Find where the given text appears and provide that cell's center as [X, Y] coordinate. 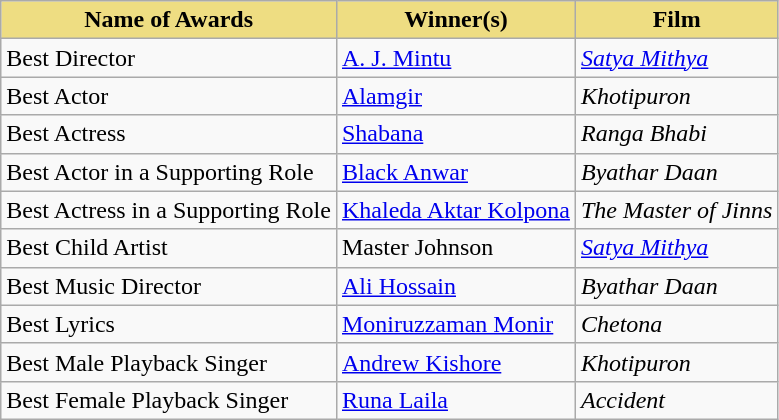
Runa Laila [456, 400]
Best Actress in a Supporting Role [169, 210]
Ranga Bhabi [676, 134]
Best Child Artist [169, 248]
The Master of Jinns [676, 210]
Film [676, 20]
Khaleda Aktar Kolpona [456, 210]
Best Actor in a Supporting Role [169, 172]
Best Director [169, 58]
Best Male Playback Singer [169, 362]
Chetona [676, 324]
Ali Hossain [456, 286]
Best Music Director [169, 286]
Best Actress [169, 134]
Accident [676, 400]
Best Lyrics [169, 324]
A. J. Mintu [456, 58]
Best Female Playback Singer [169, 400]
Shabana [456, 134]
Alamgir [456, 96]
Andrew Kishore [456, 362]
Winner(s) [456, 20]
Name of Awards [169, 20]
Black Anwar [456, 172]
Master Johnson [456, 248]
Moniruzzaman Monir [456, 324]
Best Actor [169, 96]
